Pinpoint the cell where the given text exists, returning its [X, Y] midpoint coordinate. 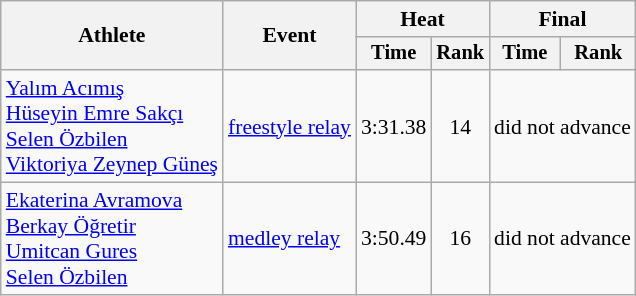
3:50.49 [394, 239]
16 [460, 239]
Final [562, 19]
Ekaterina AvramovaBerkay ÖğretirUmitcan GuresSelen Özbilen [112, 239]
Event [290, 36]
Heat [422, 19]
medley relay [290, 239]
14 [460, 126]
Yalım AcımışHüseyin Emre SakçıSelen ÖzbilenViktoriya Zeynep Güneş [112, 126]
freestyle relay [290, 126]
3:31.38 [394, 126]
Athlete [112, 36]
